Extract the (X, Y) coordinate from the center of the cell holding the provided text.  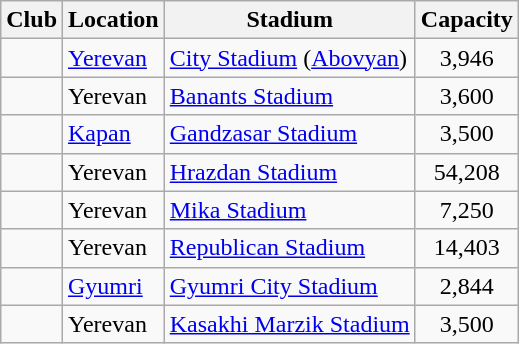
Gyumri (114, 286)
City Stadium (Abovyan) (290, 58)
Capacity (466, 20)
3,946 (466, 58)
Gandzasar Stadium (290, 134)
54,208 (466, 172)
Mika Stadium (290, 210)
14,403 (466, 248)
Kapan (114, 134)
3,600 (466, 96)
Stadium (290, 20)
Banants Stadium (290, 96)
Club (32, 20)
7,250 (466, 210)
2,844 (466, 286)
Hrazdan Stadium (290, 172)
Gyumri City Stadium (290, 286)
Republican Stadium (290, 248)
Kasakhi Marzik Stadium (290, 324)
Location (114, 20)
